Locate the cell with the specified text and output its (X, Y) center coordinate. 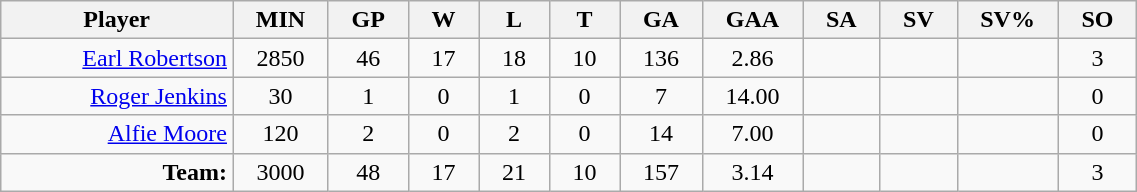
14 (661, 134)
Alfie Moore (117, 134)
Roger Jenkins (117, 96)
46 (368, 58)
GAA (752, 20)
SV% (1008, 20)
3.14 (752, 172)
GP (368, 20)
14.00 (752, 96)
48 (368, 172)
Team: (117, 172)
2.86 (752, 58)
157 (661, 172)
Player (117, 20)
L (514, 20)
3000 (280, 172)
30 (280, 96)
MIN (280, 20)
120 (280, 134)
SV (918, 20)
2850 (280, 58)
7.00 (752, 134)
136 (661, 58)
18 (514, 58)
SA (842, 20)
SO (1098, 20)
7 (661, 96)
T (584, 20)
GA (661, 20)
W (443, 20)
Earl Robertson (117, 58)
21 (514, 172)
